From the cell containing the given text, extract its center point as [X, Y] coordinate. 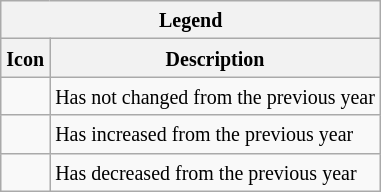
Description [216, 58]
Has decreased from the previous year [216, 172]
Icon [26, 58]
Has increased from the previous year [216, 134]
Has not changed from the previous year [216, 96]
Legend [191, 20]
